Provide the (x, y) coordinate of the cell's center where the given text is located.  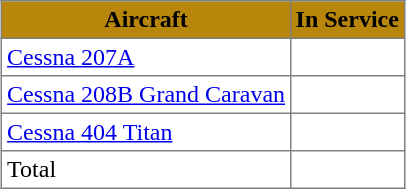
Cessna 207A (146, 57)
Total (146, 170)
In Service (347, 20)
Cessna 404 Titan (146, 132)
Aircraft (146, 20)
Cessna 208B Grand Caravan (146, 95)
